Identify which cell holds the provided text, then report its (x, y) central coordinate. 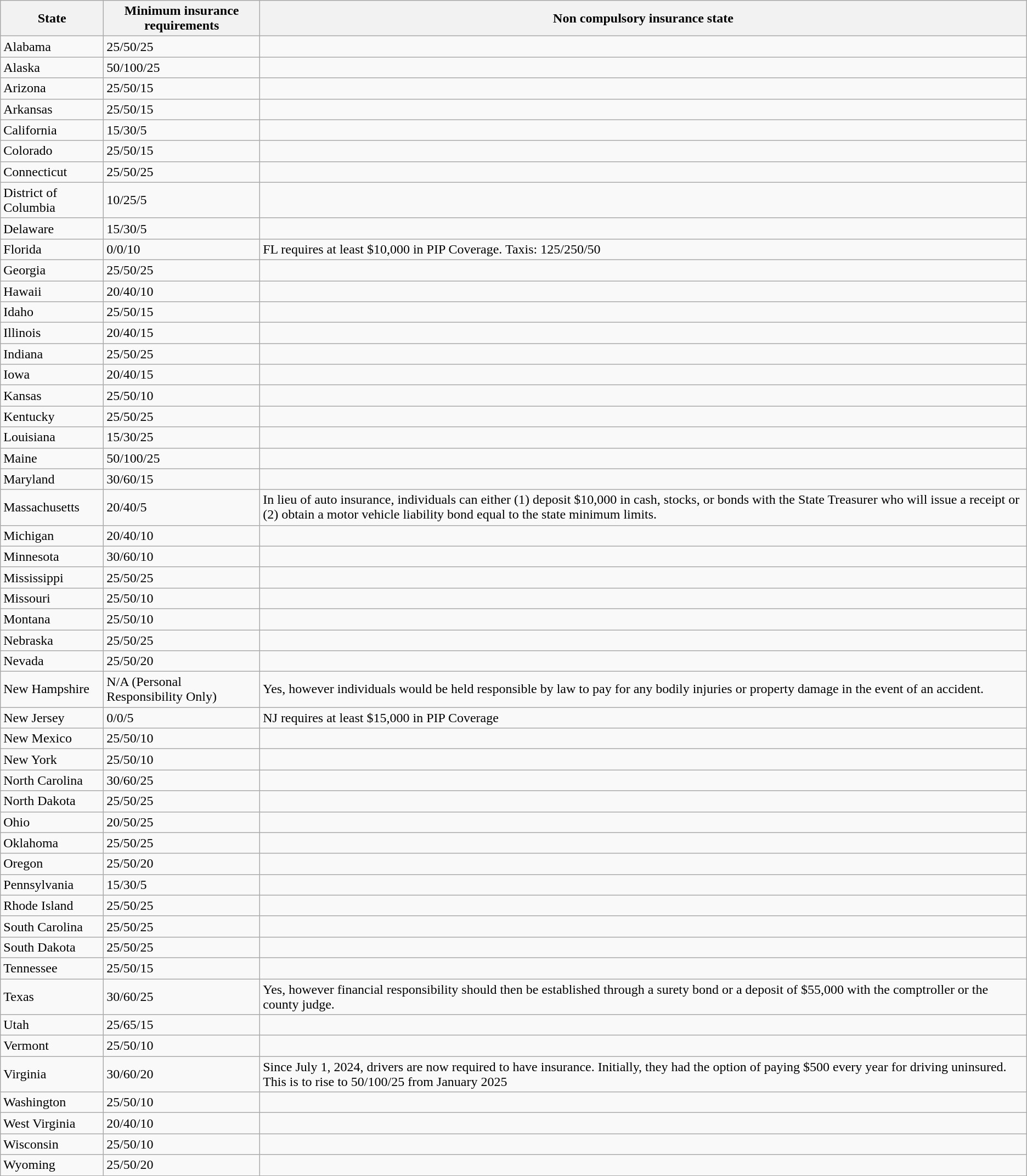
Missouri (52, 598)
Massachusetts (52, 507)
Yes, however individuals would be held responsible by law to pay for any bodily injuries or property damage in the event of an accident. (644, 689)
30/60/15 (182, 479)
South Dakota (52, 947)
30/60/20 (182, 1074)
District of Columbia (52, 200)
South Carolina (52, 926)
Oklahoma (52, 843)
Virginia (52, 1074)
Illinois (52, 333)
Alabama (52, 47)
Connecticut (52, 172)
Kentucky (52, 417)
Minimum insurance requirements (182, 19)
Nevada (52, 661)
0/0/5 (182, 718)
Minnesota (52, 556)
30/60/10 (182, 556)
15/30/25 (182, 437)
Kansas (52, 396)
20/50/25 (182, 822)
Mississippi (52, 577)
Non compulsory insurance state (644, 19)
Washington (52, 1102)
NJ requires at least $15,000 in PIP Coverage (644, 718)
Georgia (52, 270)
Delaware (52, 228)
10/25/5 (182, 200)
20/40/5 (182, 507)
Wyoming (52, 1165)
Ohio (52, 822)
North Dakota (52, 801)
New Jersey (52, 718)
Michigan (52, 536)
Louisiana (52, 437)
New York (52, 759)
North Carolina (52, 780)
Indiana (52, 354)
Idaho (52, 312)
Texas (52, 997)
Utah (52, 1025)
N/A (Personal Responsibility Only) (182, 689)
Arizona (52, 88)
FL requires at least $10,000 in PIP Coverage. Taxis: 125/250/50 (644, 249)
West Virginia (52, 1123)
Florida (52, 249)
Maine (52, 458)
Vermont (52, 1046)
Tennessee (52, 968)
Colorado (52, 151)
California (52, 130)
Hawaii (52, 291)
Alaska (52, 67)
25/65/15 (182, 1025)
Montana (52, 619)
Iowa (52, 375)
Maryland (52, 479)
New Mexico (52, 739)
State (52, 19)
Wisconsin (52, 1144)
Rhode Island (52, 905)
New Hampshire (52, 689)
Pennsylvania (52, 885)
0/0/10 (182, 249)
Oregon (52, 864)
Nebraska (52, 640)
Arkansas (52, 109)
